Return (x, y) of the center of cell containing provided text 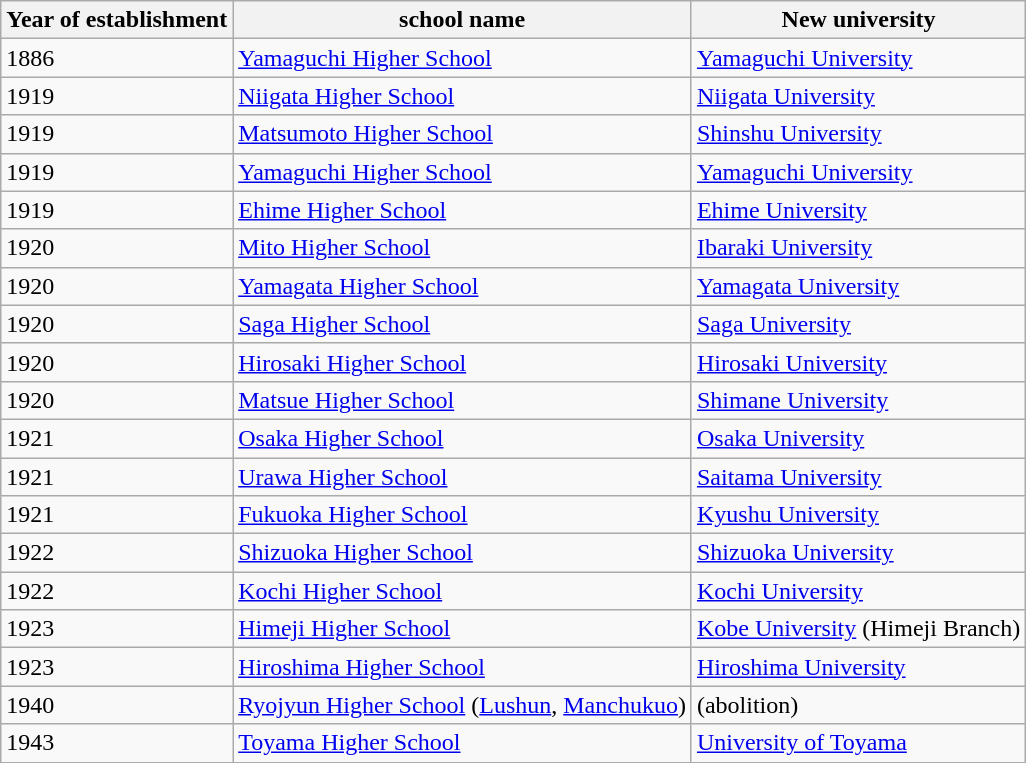
University of Toyama (858, 743)
Yamagata University (858, 286)
school name (462, 20)
(abolition) (858, 705)
Osaka Higher School (462, 438)
Shinshu University (858, 134)
Urawa Higher School (462, 477)
1886 (117, 58)
Kobe University (Himeji Branch) (858, 629)
Ehime University (858, 210)
Niigata Higher School (462, 96)
Himeji Higher School (462, 629)
Fukuoka Higher School (462, 515)
Shizuoka Higher School (462, 553)
Niigata University (858, 96)
Osaka University (858, 438)
Yamagata Higher School (462, 286)
Hiroshima Higher School (462, 667)
Hirosaki University (858, 362)
Matsumoto Higher School (462, 134)
1940 (117, 705)
Year of establishment (117, 20)
Hiroshima University (858, 667)
Ryojyun Higher School (Lushun, Manchukuo) (462, 705)
Ehime Higher School (462, 210)
Shimane University (858, 400)
Hirosaki Higher School (462, 362)
Saga Higher School (462, 324)
Toyama Higher School (462, 743)
1943 (117, 743)
Saitama University (858, 477)
New university (858, 20)
Kochi University (858, 591)
Kochi Higher School (462, 591)
Matsue Higher School (462, 400)
Ibaraki University (858, 248)
Shizuoka University (858, 553)
Mito Higher School (462, 248)
Kyushu University (858, 515)
Saga University (858, 324)
